Find where the given text appears and provide that cell's center as [x, y] coordinate. 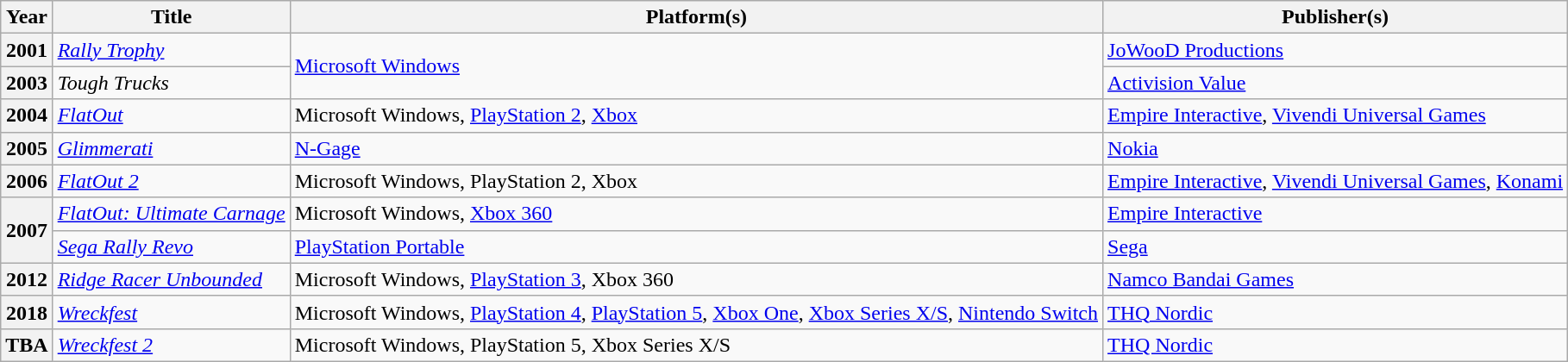
Glimmerati [171, 148]
Ridge Racer Unbounded [171, 279]
Microsoft Windows [696, 66]
Publisher(s) [1335, 17]
Namco Bandai Games [1335, 279]
Empire Interactive [1335, 214]
Microsoft Windows, Xbox 360 [696, 214]
Rally Trophy [171, 50]
2007 [27, 230]
Wreckfest [171, 312]
Platform(s) [696, 17]
N-Gage [696, 148]
2005 [27, 148]
PlayStation Portable [696, 247]
Year [27, 17]
2001 [27, 50]
Nokia [1335, 148]
Tough Trucks [171, 83]
JoWooD Productions [1335, 50]
Sega [1335, 247]
Title [171, 17]
Microsoft Windows, PlayStation 3, Xbox 360 [696, 279]
Activision Value [1335, 83]
Empire Interactive, Vivendi Universal Games, Konami [1335, 181]
2006 [27, 181]
Microsoft Windows, PlayStation 4, PlayStation 5, Xbox One, Xbox Series X/S, Nintendo Switch [696, 312]
2004 [27, 115]
FlatOut 2 [171, 181]
2018 [27, 312]
FlatOut: Ultimate Carnage [171, 214]
FlatOut [171, 115]
Empire Interactive, Vivendi Universal Games [1335, 115]
2003 [27, 83]
2012 [27, 279]
Microsoft Windows, PlayStation 5, Xbox Series X/S [696, 345]
Wreckfest 2 [171, 345]
Sega Rally Revo [171, 247]
TBA [27, 345]
